Return the [X, Y] coordinate for the center point of the cell that contains the specified text.  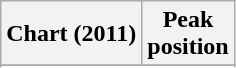
Peakposition [188, 34]
Chart (2011) [72, 34]
